Output the [x, y] coordinate of the center of the cell containing the given text.  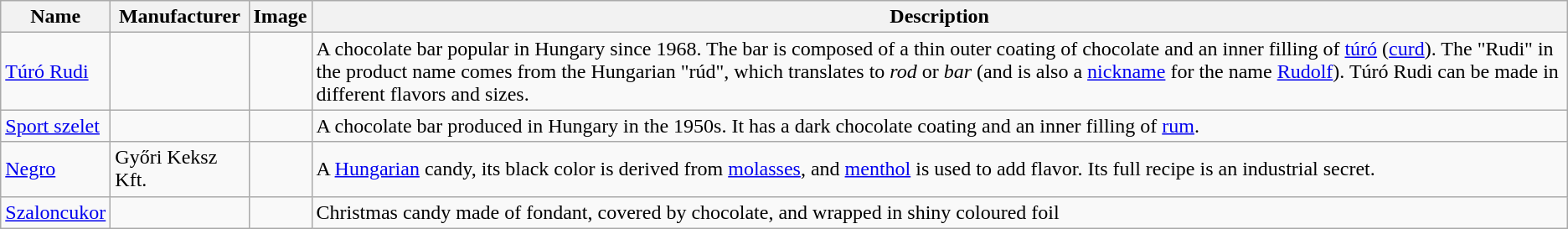
Sport szelet [55, 126]
Győri Keksz Kft. [179, 169]
Christmas candy made of fondant, covered by chocolate, and wrapped in shiny coloured foil [940, 212]
Name [55, 17]
Description [940, 17]
Negro [55, 169]
Image [280, 17]
Szaloncukor [55, 212]
A chocolate bar produced in Hungary in the 1950s. It has a dark chocolate coating and an inner filling of rum. [940, 126]
A Hungarian candy, its black color is derived from molasses, and menthol is used to add flavor. Its full recipe is an industrial secret. [940, 169]
Túró Rudi [55, 71]
Manufacturer [179, 17]
